From the cell containing the given text, extract its center point as (x, y) coordinate. 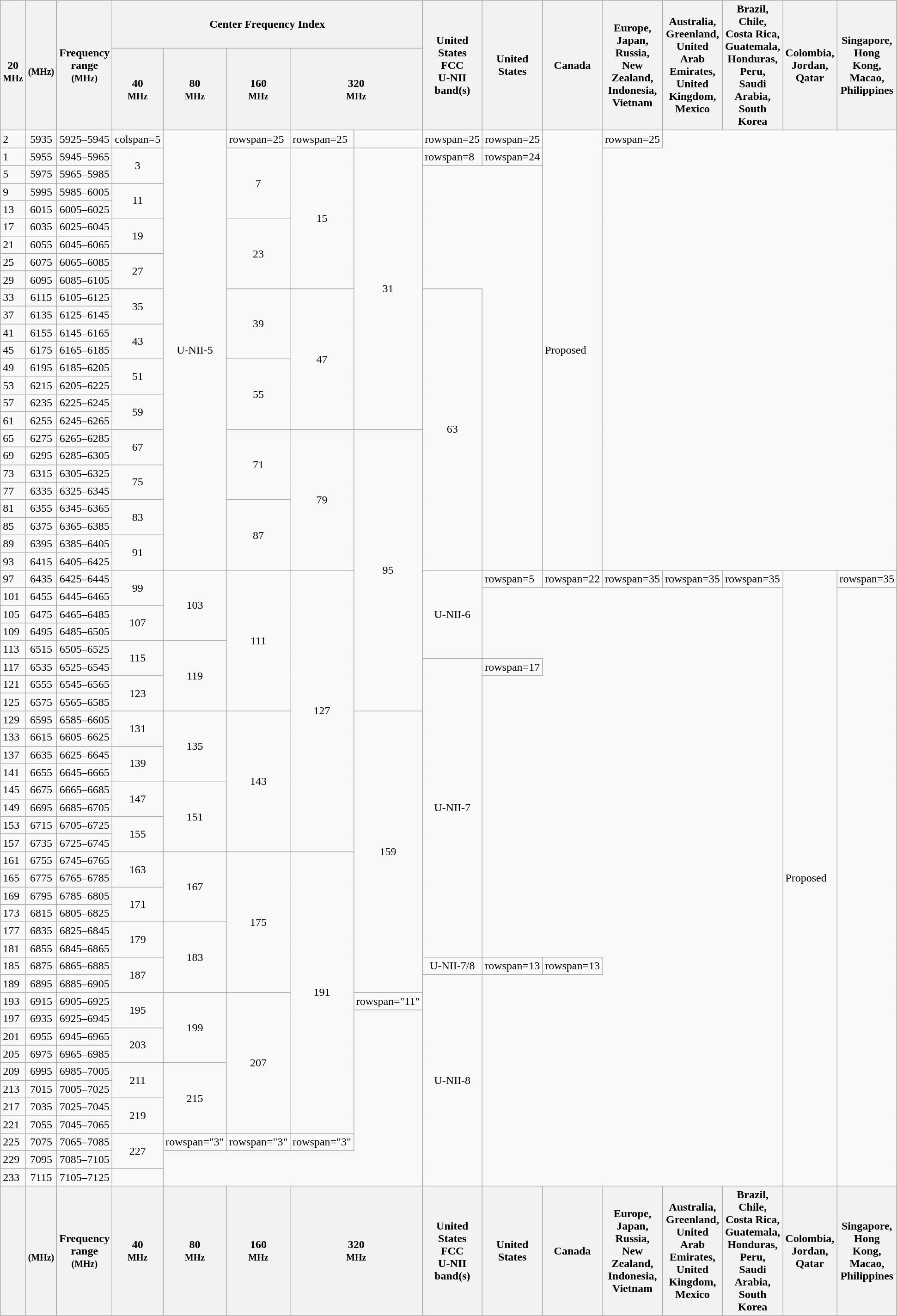
217 (13, 1107)
143 (258, 781)
Europe, Japan, Russia, New Zealand, Indonesia, Vietnam (633, 1251)
129 (13, 720)
6935 (41, 1019)
6615 (41, 737)
215 (195, 1098)
6265–6285 (85, 438)
6995 (41, 1071)
6385–6405 (85, 544)
67 (138, 447)
6305–6325 (85, 473)
rowspan="11" (388, 1001)
6495 (41, 632)
213 (13, 1089)
47 (322, 359)
6365–6385 (85, 526)
5965–5985 (85, 174)
5975 (41, 174)
6535 (41, 667)
6225–6245 (85, 403)
6205–6225 (85, 386)
6525–6545 (85, 667)
6685–6705 (85, 808)
133 (13, 737)
6285–6305 (85, 456)
61 (13, 421)
6625–6645 (85, 755)
6325–6345 (85, 491)
6425–6445 (85, 579)
6915 (41, 1001)
187 (138, 975)
41 (13, 332)
177 (13, 931)
7025–7045 (85, 1107)
7105–7125 (85, 1177)
6705–6725 (85, 825)
6195 (41, 368)
6015 (41, 209)
39 (258, 324)
6405–6425 (85, 561)
45 (13, 350)
rowspan=24 (513, 157)
49 (13, 368)
91 (138, 552)
Center Frequency Index (267, 24)
7065–7085 (85, 1142)
123 (138, 693)
U-NII-7 (452, 808)
6785–6805 (85, 895)
6835 (41, 931)
69 (13, 456)
United StatesFCCU-NII band(s) (452, 1251)
55 (258, 394)
203 (138, 1045)
169 (13, 895)
221 (13, 1124)
51 (138, 377)
81 (13, 508)
6005–6025 (85, 209)
6725–6745 (85, 843)
20 MHz (13, 66)
109 (13, 632)
71 (258, 465)
6075 (41, 262)
77 (13, 491)
73 (13, 473)
15 (322, 218)
rowspan=8 (452, 157)
79 (322, 500)
6595 (41, 720)
6755 (41, 860)
5995 (41, 192)
6155 (41, 332)
151 (195, 816)
6665–6685 (85, 790)
7075 (41, 1142)
43 (138, 341)
6515 (41, 649)
149 (13, 808)
189 (13, 984)
6765–6785 (85, 878)
6295 (41, 456)
Europe, Japan, Russia, New Zealand,Indonesia, Vietnam (633, 66)
6845–6865 (85, 949)
199 (195, 1028)
93 (13, 561)
6275 (41, 438)
6905–6925 (85, 1001)
6985–7005 (85, 1071)
6255 (41, 421)
31 (388, 288)
7 (258, 183)
6455 (41, 596)
colspan=5 (138, 139)
119 (195, 676)
57 (13, 403)
181 (13, 949)
6355 (41, 508)
147 (138, 799)
193 (13, 1001)
6575 (41, 702)
19 (138, 236)
211 (138, 1080)
115 (138, 658)
6055 (41, 245)
7015 (41, 1089)
U-NII-8 (452, 1081)
9 (13, 192)
6395 (41, 544)
6655 (41, 772)
197 (13, 1019)
6855 (41, 949)
5945–5965 (85, 157)
103 (195, 605)
225 (13, 1142)
rowspan=5 (513, 579)
145 (13, 790)
191 (322, 992)
6345–6365 (85, 508)
101 (13, 596)
155 (138, 834)
1 (13, 157)
87 (258, 535)
6475 (41, 614)
6235 (41, 403)
6795 (41, 895)
125 (13, 702)
161 (13, 860)
113 (13, 649)
167 (195, 887)
6555 (41, 685)
95 (388, 570)
159 (388, 851)
141 (13, 772)
89 (13, 544)
5985–6005 (85, 192)
6895 (41, 984)
6505–6525 (85, 649)
5955 (41, 157)
6095 (41, 280)
6605–6625 (85, 737)
63 (452, 429)
6115 (41, 297)
6315 (41, 473)
229 (13, 1159)
6955 (41, 1036)
U-NII-5 (195, 350)
5 (13, 174)
53 (13, 386)
6715 (41, 825)
6185–6205 (85, 368)
rowspan=22 (573, 579)
7055 (41, 1124)
65 (13, 438)
5925–5945 (85, 139)
137 (13, 755)
175 (258, 922)
6165–6185 (85, 350)
165 (13, 878)
201 (13, 1036)
6805–6825 (85, 913)
227 (138, 1151)
6695 (41, 808)
59 (138, 412)
6565–6585 (85, 702)
11 (138, 201)
97 (13, 579)
233 (13, 1177)
17 (13, 227)
6065–6085 (85, 262)
7095 (41, 1159)
99 (138, 588)
179 (138, 940)
157 (13, 843)
25 (13, 262)
6675 (41, 790)
6175 (41, 350)
127 (322, 711)
131 (138, 728)
6105–6125 (85, 297)
6045–6065 (85, 245)
153 (13, 825)
7045–7065 (85, 1124)
183 (195, 957)
6445–6465 (85, 596)
13 (13, 209)
6825–6845 (85, 931)
6215 (41, 386)
6375 (41, 526)
6435 (41, 579)
29 (13, 280)
6145–6165 (85, 332)
163 (138, 869)
6815 (41, 913)
6585–6605 (85, 720)
6125–6145 (85, 315)
105 (13, 614)
7115 (41, 1177)
6745–6765 (85, 860)
21 (13, 245)
117 (13, 667)
7085–7105 (85, 1159)
U-NII-6 (452, 614)
135 (195, 746)
6545–6565 (85, 685)
6975 (41, 1054)
6645–6665 (85, 772)
185 (13, 966)
173 (13, 913)
35 (138, 306)
33 (13, 297)
UnitedStatesFCCU-NII band(s) (452, 66)
23 (258, 253)
6775 (41, 878)
75 (138, 482)
83 (138, 517)
6085–6105 (85, 280)
3 (138, 165)
205 (13, 1054)
195 (138, 1010)
171 (138, 904)
6335 (41, 491)
139 (138, 764)
6035 (41, 227)
219 (138, 1115)
rowspan=17 (513, 667)
6485–6505 (85, 632)
5935 (41, 139)
7035 (41, 1107)
27 (138, 271)
207 (258, 1063)
6925–6945 (85, 1019)
209 (13, 1071)
U-NII-7/8 (452, 966)
6245–6265 (85, 421)
6025–6045 (85, 227)
85 (13, 526)
6135 (41, 315)
6885–6905 (85, 984)
111 (258, 640)
2 (13, 139)
6465–6485 (85, 614)
6965–6985 (85, 1054)
6415 (41, 561)
6735 (41, 843)
6865–6885 (85, 966)
6635 (41, 755)
37 (13, 315)
7005–7025 (85, 1089)
121 (13, 685)
6875 (41, 966)
107 (138, 623)
6945–6965 (85, 1036)
